Return (X, Y) of the center of cell containing provided text 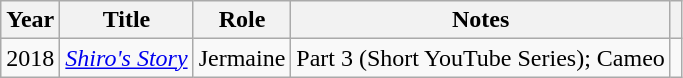
Year (30, 20)
Title (126, 20)
2018 (30, 58)
Shiro's Story (126, 58)
Role (242, 20)
Notes (481, 20)
Jermaine (242, 58)
Part 3 (Short YouTube Series); Cameo (481, 58)
